Search for the cell housing the specified text and yield its [X, Y] center coordinate. 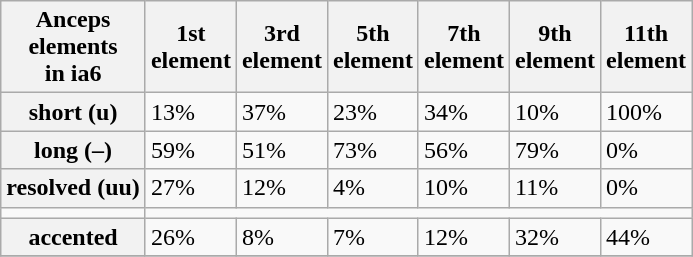
Ancepselementsin ia6 [74, 47]
1stelement [190, 47]
accented [74, 237]
44% [646, 237]
13% [190, 112]
resolved (uu) [74, 188]
7% [372, 237]
8% [282, 237]
73% [372, 150]
7thelement [464, 47]
37% [282, 112]
short (u) [74, 112]
3rdelement [282, 47]
27% [190, 188]
11% [556, 188]
34% [464, 112]
79% [556, 150]
59% [190, 150]
26% [190, 237]
11thelement [646, 47]
32% [556, 237]
5thelement [372, 47]
100% [646, 112]
4% [372, 188]
long (–) [74, 150]
51% [282, 150]
56% [464, 150]
9thelement [556, 47]
23% [372, 112]
